Detect which cell encompasses the target text, then output its [x, y] center coordinate. 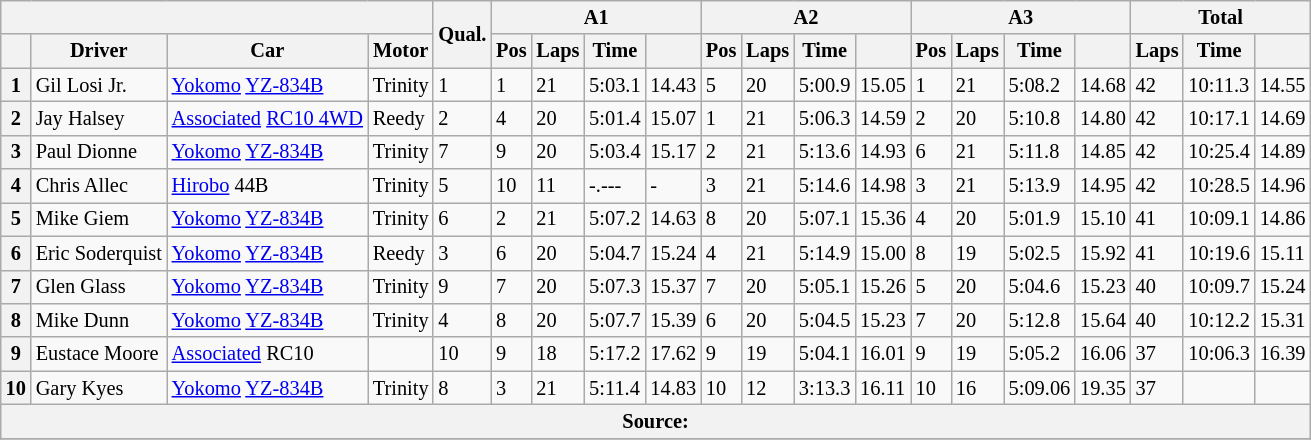
10:17.1 [1218, 118]
17.62 [673, 354]
Source: [656, 421]
11 [558, 186]
5:08.2 [1040, 85]
14.89 [1283, 152]
15.07 [673, 118]
Jay Halsey [99, 118]
15.05 [883, 85]
Gil Losi Jr. [99, 85]
10:06.3 [1218, 354]
Total [1221, 17]
10:28.5 [1218, 186]
5:10.8 [1040, 118]
15.00 [883, 253]
14.59 [883, 118]
Chris Allec [99, 186]
Car [268, 51]
14.93 [883, 152]
5:01.4 [614, 118]
14.55 [1283, 85]
10:09.1 [1218, 219]
Eustace Moore [99, 354]
5:03.4 [614, 152]
5:00.9 [824, 85]
Motor [401, 51]
15.26 [883, 287]
10:11.3 [1218, 85]
3:13.3 [824, 388]
5:14.9 [824, 253]
5:13.9 [1040, 186]
15.11 [1283, 253]
15.36 [883, 219]
5:01.9 [1040, 219]
Qual. [462, 34]
Driver [99, 51]
5:07.1 [824, 219]
5:04.1 [824, 354]
5:17.2 [614, 354]
10:19.6 [1218, 253]
16.11 [883, 388]
14.86 [1283, 219]
5:07.7 [614, 320]
14.63 [673, 219]
15.17 [673, 152]
15.10 [1103, 219]
-.--- [614, 186]
A1 [596, 17]
10:09.7 [1218, 287]
14.96 [1283, 186]
16 [978, 388]
5:07.3 [614, 287]
15.92 [1103, 253]
Mike Dunn [99, 320]
15.37 [673, 287]
5:07.2 [614, 219]
Associated RC10 [268, 354]
14.85 [1103, 152]
5:04.6 [1040, 287]
10:12.2 [1218, 320]
5:04.7 [614, 253]
5:12.8 [1040, 320]
18 [558, 354]
12 [768, 388]
5:11.8 [1040, 152]
5:14.6 [824, 186]
16.39 [1283, 354]
A2 [806, 17]
14.83 [673, 388]
Eric Soderquist [99, 253]
14.80 [1103, 118]
14.95 [1103, 186]
Mike Giem [99, 219]
5:04.5 [824, 320]
5:05.2 [1040, 354]
5:13.6 [824, 152]
- [673, 186]
Gary Kyes [99, 388]
5:09.06 [1040, 388]
10:25.4 [1218, 152]
Associated RC10 4WD [268, 118]
5:06.3 [824, 118]
15.31 [1283, 320]
5:11.4 [614, 388]
Hirobo 44B [268, 186]
5:05.1 [824, 287]
15.64 [1103, 320]
14.69 [1283, 118]
5:03.1 [614, 85]
15.39 [673, 320]
19.35 [1103, 388]
A3 [1021, 17]
16.01 [883, 354]
Paul Dionne [99, 152]
14.43 [673, 85]
5:02.5 [1040, 253]
Glen Glass [99, 287]
14.68 [1103, 85]
14.98 [883, 186]
16.06 [1103, 354]
